Determine the [x, y] coordinate at the center of the cell enclosing the given text.  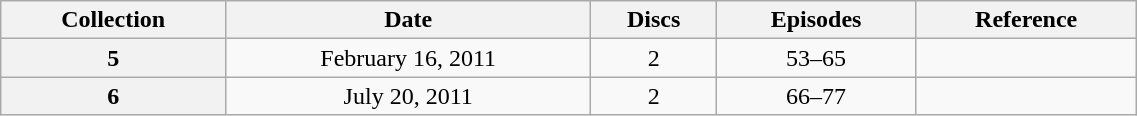
Date [408, 20]
Collection [114, 20]
53–65 [816, 58]
Discs [654, 20]
66–77 [816, 96]
February 16, 2011 [408, 58]
July 20, 2011 [408, 96]
Episodes [816, 20]
6 [114, 96]
Reference [1026, 20]
5 [114, 58]
